Capture the cell that displays the provided text and extract its (x, y) central coordinate. 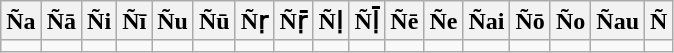
Ñō (530, 21)
Ño (570, 21)
Ñi (100, 21)
Ñḹ (367, 21)
Ñḷ (331, 21)
Ñṛ (254, 21)
Ñe (444, 21)
Ñā (61, 21)
Ñai (486, 21)
Ñau (618, 21)
Ñu (173, 21)
Ñī (134, 21)
Ña (21, 21)
Ñū (214, 21)
Ñē (404, 21)
Ñ (659, 21)
Ñṝ (294, 21)
